Scan for the cell matching the given text and deliver its (X, Y) coordinate at center. 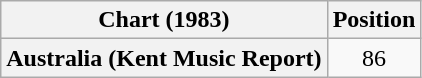
Australia (Kent Music Report) (164, 58)
86 (374, 58)
Chart (1983) (164, 20)
Position (374, 20)
